Detect which cell encompasses the target text, then output its (x, y) center coordinate. 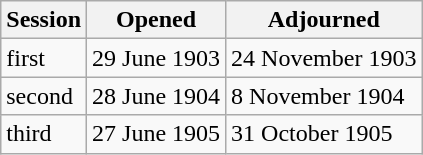
27 June 1905 (156, 134)
Session (44, 20)
Adjourned (324, 20)
29 June 1903 (156, 58)
third (44, 134)
second (44, 96)
31 October 1905 (324, 134)
28 June 1904 (156, 96)
24 November 1903 (324, 58)
first (44, 58)
Opened (156, 20)
8 November 1904 (324, 96)
